Determine the [X, Y] coordinate at the center of the cell enclosing the given text.  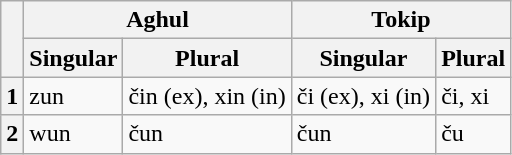
Aghul [158, 20]
či (ex), xi (in) [363, 96]
1 [12, 96]
zun [74, 96]
čin (ex), xin (in) [207, 96]
Tokip [400, 20]
2 [12, 134]
ču [474, 134]
či, xi [474, 96]
wun [74, 134]
